Find where the given text appears and provide that cell's center as (x, y) coordinate. 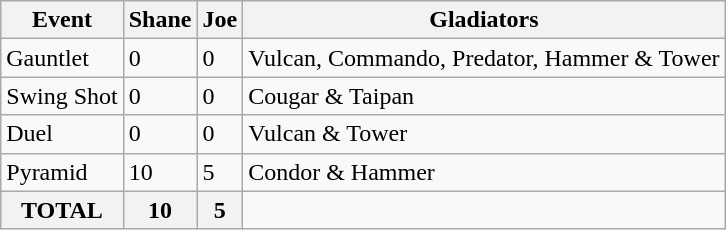
Event (62, 20)
Vulcan & Tower (484, 134)
TOTAL (62, 210)
Joe (220, 20)
Duel (62, 134)
Cougar & Taipan (484, 96)
Pyramid (62, 172)
Shane (160, 20)
Condor & Hammer (484, 172)
Gladiators (484, 20)
Gauntlet (62, 58)
Vulcan, Commando, Predator, Hammer & Tower (484, 58)
Swing Shot (62, 96)
